Return the (x, y) coordinate for the center point of the cell that contains the specified text.  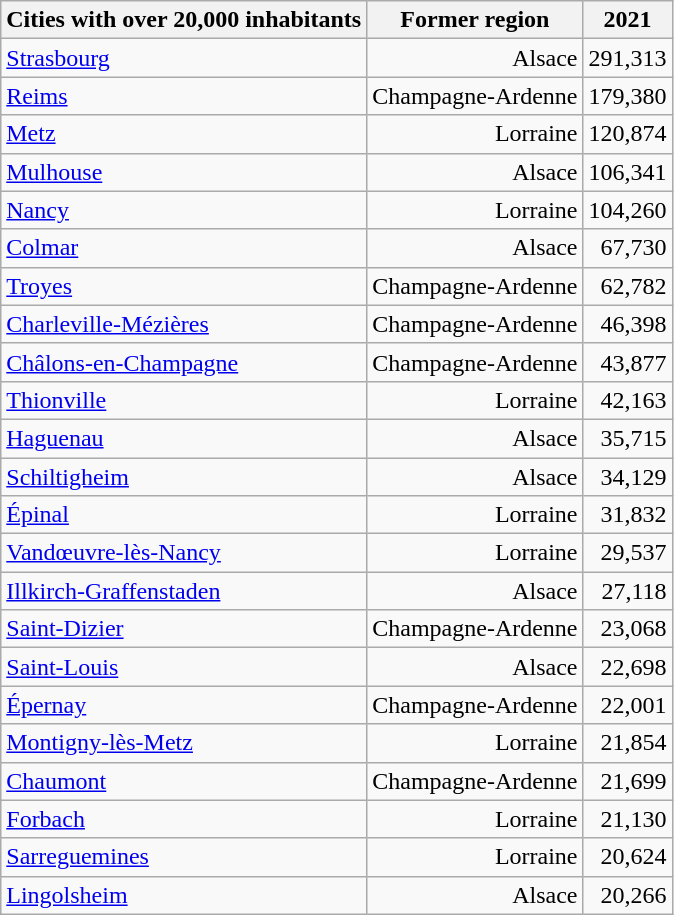
Saint-Louis (184, 667)
27,118 (628, 591)
21,130 (628, 819)
Nancy (184, 210)
2021 (628, 20)
Mulhouse (184, 172)
Schiltigheim (184, 477)
120,874 (628, 134)
Sarreguemines (184, 857)
34,129 (628, 477)
291,313 (628, 58)
Charleville-Mézières (184, 324)
67,730 (628, 248)
31,832 (628, 515)
20,624 (628, 857)
Colmar (184, 248)
22,698 (628, 667)
35,715 (628, 438)
43,877 (628, 362)
Châlons-en-Champagne (184, 362)
104,260 (628, 210)
Montigny-lès-Metz (184, 743)
Former region (475, 20)
179,380 (628, 96)
Vandœuvre-lès-Nancy (184, 553)
106,341 (628, 172)
23,068 (628, 629)
Forbach (184, 819)
Metz (184, 134)
Illkirch-Graffenstaden (184, 591)
Thionville (184, 400)
22,001 (628, 705)
Lingolsheim (184, 895)
Épinal (184, 515)
Saint-Dizier (184, 629)
Chaumont (184, 781)
46,398 (628, 324)
42,163 (628, 400)
21,699 (628, 781)
Épernay (184, 705)
Haguenau (184, 438)
Reims (184, 96)
21,854 (628, 743)
20,266 (628, 895)
Troyes (184, 286)
29,537 (628, 553)
Cities with over 20,000 inhabitants (184, 20)
Strasbourg (184, 58)
62,782 (628, 286)
